Locate the cell with the specified text and output its (X, Y) center coordinate. 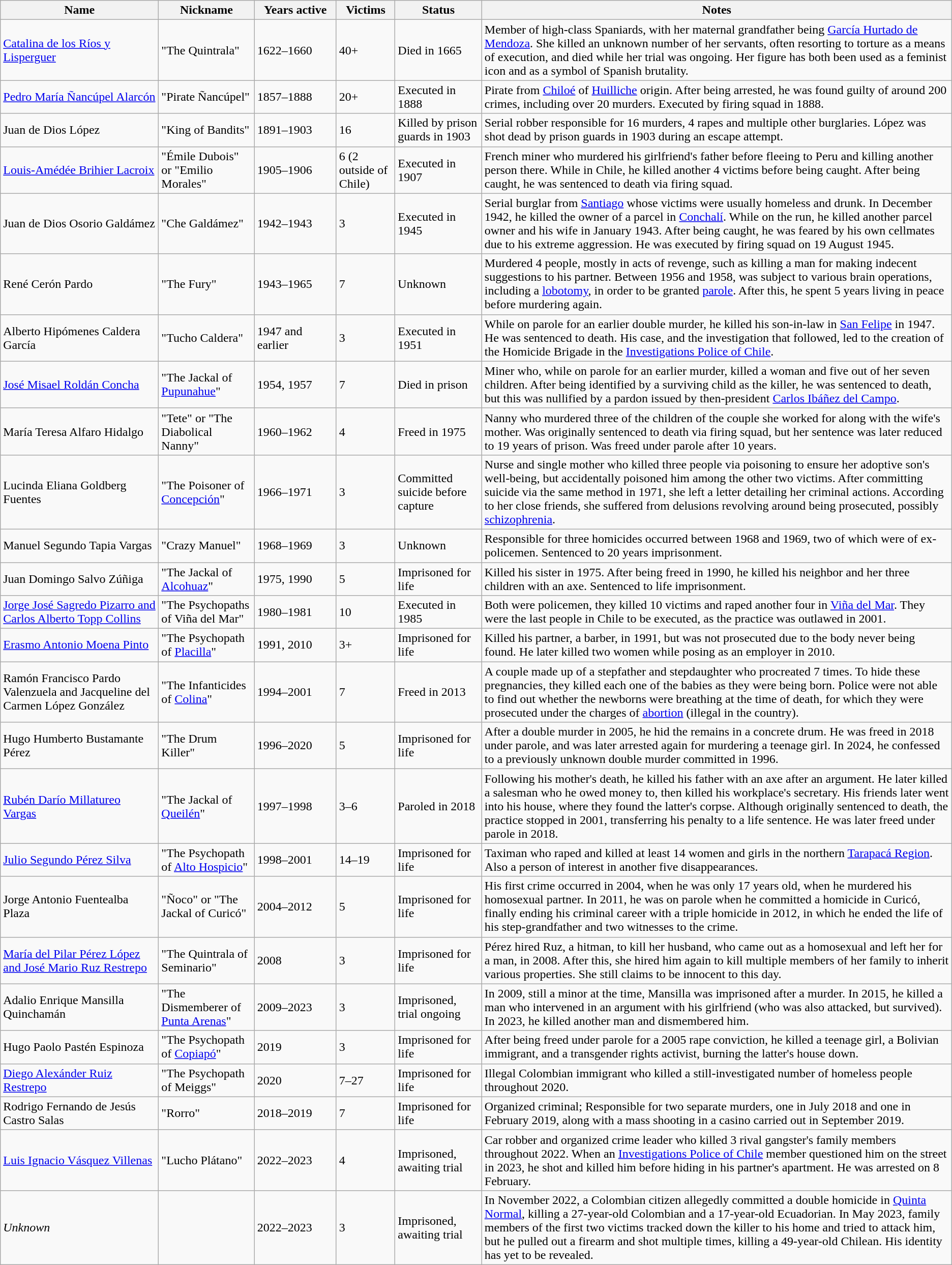
Julio Segundo Pérez Silva (79, 860)
Nickname (206, 10)
2008 (295, 960)
1622–1660 (295, 50)
2009–2023 (295, 1007)
Killed by prison guards in 1903 (438, 130)
Jorge Antonio Fuentealba Plaza (79, 906)
1991, 2010 (295, 645)
2018–2019 (295, 1113)
René Cerón Pardo (79, 284)
1947 and earlier (295, 338)
Diego Alexánder Ruiz Restrepo (79, 1080)
Victims (366, 10)
3+ (366, 645)
3–6 (366, 806)
1997–1998 (295, 806)
Freed in 1975 (438, 431)
"Émile Dubois" or "Emilio Morales" (206, 170)
María del Pilar Pérez López and José Mario Ruz Restrepo (79, 960)
Rodrigo Fernando de Jesús Castro Salas (79, 1113)
Lucinda Eliana Goldberg Fuentes (79, 492)
"Lucho Plátano" (206, 1160)
40+ (366, 50)
Responsible for three homicides occurred between 1968 and 1969, two of which were of ex-policemen. Sentenced to 20 years imprisonment. (717, 545)
Illegal Colombian immigrant who killed a still-investigated number of homeless people throughout 2020. (717, 1080)
Taximan who raped and killed at least 14 women and girls in the northern Tarapacá Region. Also a person of interest in another five disappearances. (717, 860)
Name (79, 10)
Hugo Paolo Pastén Espinoza (79, 1047)
"Crazy Manuel" (206, 545)
Executed in 1985 (438, 612)
"The Poisoner of Concepción" (206, 492)
1942–1943 (295, 224)
Jorge José Sagredo Pizarro and Carlos Alberto Topp Collins (79, 612)
Died in prison (438, 385)
1857–1888 (295, 97)
Adalio Enrique Mansilla Quinchamán (79, 1007)
Executed in 1907 (438, 170)
Manuel Segundo Tapia Vargas (79, 545)
20+ (366, 97)
"Tucho Caldera" (206, 338)
Executed in 1888 (438, 97)
Catalina de los Ríos y Lisperguer (79, 50)
Juan Domingo Salvo Zúñiga (79, 579)
Died in 1665 (438, 50)
Imprisoned, trial ongoing (438, 1007)
"The Psychopath of Placilla" (206, 645)
María Teresa Alfaro Hidalgo (79, 431)
16 (366, 130)
1980–1981 (295, 612)
2020 (295, 1080)
"The Psychopaths of Viña del Mar" (206, 612)
Freed in 2013 (438, 692)
Executed in 1945 (438, 224)
10 (366, 612)
1996–2020 (295, 746)
José Misael Roldán Concha (79, 385)
1994–2001 (295, 692)
"The Quintrala of Seminario" (206, 960)
"Pirate Ñancúpel" (206, 97)
"The Drum Killer" (206, 746)
Notes (717, 10)
Louis-Amédée Brihier Lacroix (79, 170)
Rubén Darío Millatureo Vargas (79, 806)
"The Psychopath of Meiggs" (206, 1080)
"The Dismemberer of Punta Arenas" (206, 1007)
1975, 1990 (295, 579)
1891–1903 (295, 130)
"Tete" or "The Diabolical Nanny" (206, 431)
Years active (295, 10)
Killed his sister in 1975. After being freed in 1990, he killed his neighbor and her three children with an axe. Sentenced to life imprisonment. (717, 579)
"The Psychopath of Copiapó" (206, 1047)
Luis Ignacio Vásquez Villenas (79, 1160)
Paroled in 2018 (438, 806)
1960–1962 (295, 431)
"Ñoco" or "The Jackal of Curicó" (206, 906)
"The Infanticides of Colina" (206, 692)
"The Jackal of Pupunahue" (206, 385)
1966–1971 (295, 492)
2019 (295, 1047)
"Rorro" (206, 1113)
Juan de Dios López (79, 130)
"The Psychopath of Alto Hospicio" (206, 860)
"King of Bandits" (206, 130)
Executed in 1951 (438, 338)
Committed suicide before capture (438, 492)
"The Jackal of Queilén" (206, 806)
1954, 1957 (295, 385)
14–19 (366, 860)
1968–1969 (295, 545)
1905–1906 (295, 170)
"The Jackal of Alcohuaz" (206, 579)
2004–2012 (295, 906)
Alberto Hipómenes Caldera García (79, 338)
Pedro María Ñancúpel Alarcón (79, 97)
"The Quintrala" (206, 50)
"Che Galdámez" (206, 224)
Erasmo Antonio Moena Pinto (79, 645)
1943–1965 (295, 284)
6 (2 outside of Chile) (366, 170)
Hugo Humberto Bustamante Pérez (79, 746)
7–27 (366, 1080)
Ramón Francisco Pardo Valenzuela and Jacqueline del Carmen López González (79, 692)
1998–2001 (295, 860)
Juan de Dios Osorio Galdámez (79, 224)
Status (438, 10)
"The Fury" (206, 284)
